Determine the [x, y] coordinate at the center of the cell enclosing the given text.  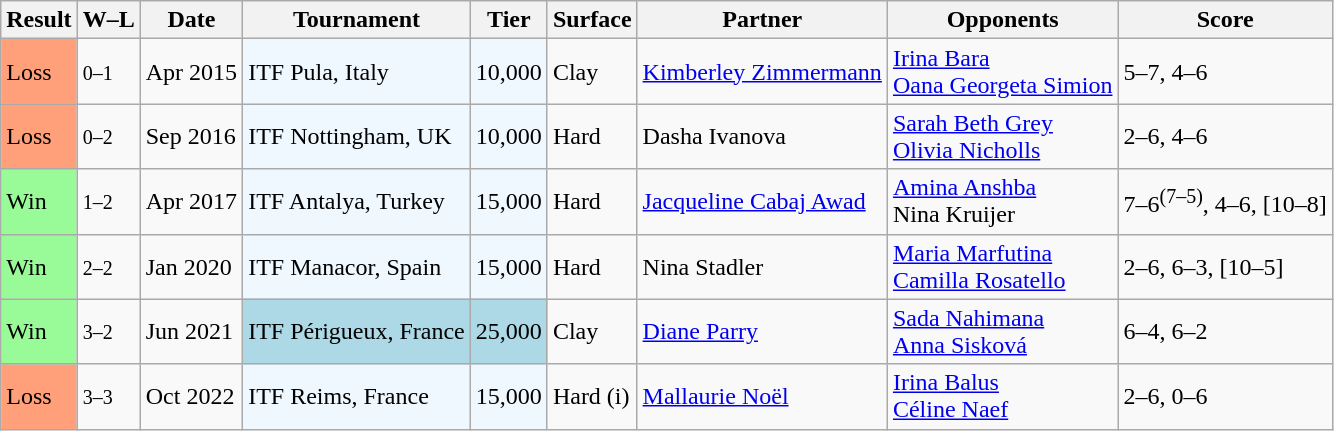
6–4, 6–2 [1225, 332]
Jacqueline Cabaj Awad [762, 202]
Date [191, 20]
0–2 [108, 136]
Jan 2020 [191, 266]
Hard (i) [592, 396]
1–2 [108, 202]
Oct 2022 [191, 396]
3–3 [108, 396]
0–1 [108, 72]
W–L [108, 20]
2–2 [108, 266]
3–2 [108, 332]
2–6, 6–3, [10–5] [1225, 266]
ITF Pula, Italy [357, 72]
Partner [762, 20]
2–6, 4–6 [1225, 136]
Apr 2017 [191, 202]
2–6, 0–6 [1225, 396]
Diane Parry [762, 332]
Sada Nahimana Anna Sisková [1002, 332]
25,000 [508, 332]
7–6(7–5), 4–6, [10–8] [1225, 202]
Sarah Beth Grey Olivia Nicholls [1002, 136]
Tier [508, 20]
ITF Antalya, Turkey [357, 202]
ITF Nottingham, UK [357, 136]
Irina Bara Oana Georgeta Simion [1002, 72]
ITF Manacor, Spain [357, 266]
Amina Anshba Nina Kruijer [1002, 202]
Opponents [1002, 20]
Apr 2015 [191, 72]
Result [39, 20]
Mallaurie Noël [762, 396]
Sep 2016 [191, 136]
Jun 2021 [191, 332]
Kimberley Zimmermann [762, 72]
ITF Périgueux, France [357, 332]
Maria Marfutina Camilla Rosatello [1002, 266]
ITF Reims, France [357, 396]
5–7, 4–6 [1225, 72]
Dasha Ivanova [762, 136]
Surface [592, 20]
Irina Balus Céline Naef [1002, 396]
Score [1225, 20]
Nina Stadler [762, 266]
Tournament [357, 20]
